Extract the [x, y] coordinate from the center of the cell holding the provided text.  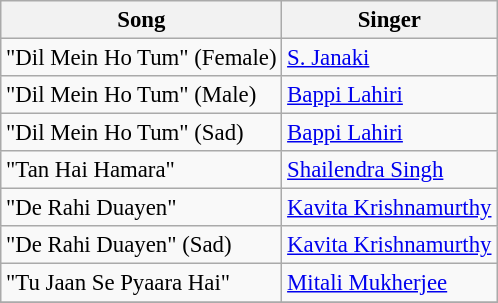
Singer [390, 20]
S. Janaki [390, 58]
"Dil Mein Ho Tum" (Male) [142, 95]
"Dil Mein Ho Tum" (Female) [142, 58]
"Tu Jaan Se Pyaara Hai" [142, 283]
"De Rahi Duayen" (Sad) [142, 245]
Song [142, 20]
Mitali Mukherjee [390, 283]
Shailendra Singh [390, 170]
"Dil Mein Ho Tum" (Sad) [142, 133]
"De Rahi Duayen" [142, 208]
"Tan Hai Hamara" [142, 170]
